Return the [X, Y] coordinate for the center point of the cell that contains the specified text.  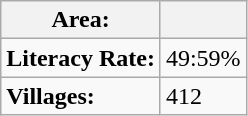
Area: [81, 20]
412 [203, 96]
Literacy Rate: [81, 58]
49:59% [203, 58]
Villages: [81, 96]
